Determine the [X, Y] coordinate at the center of the cell enclosing the given text.  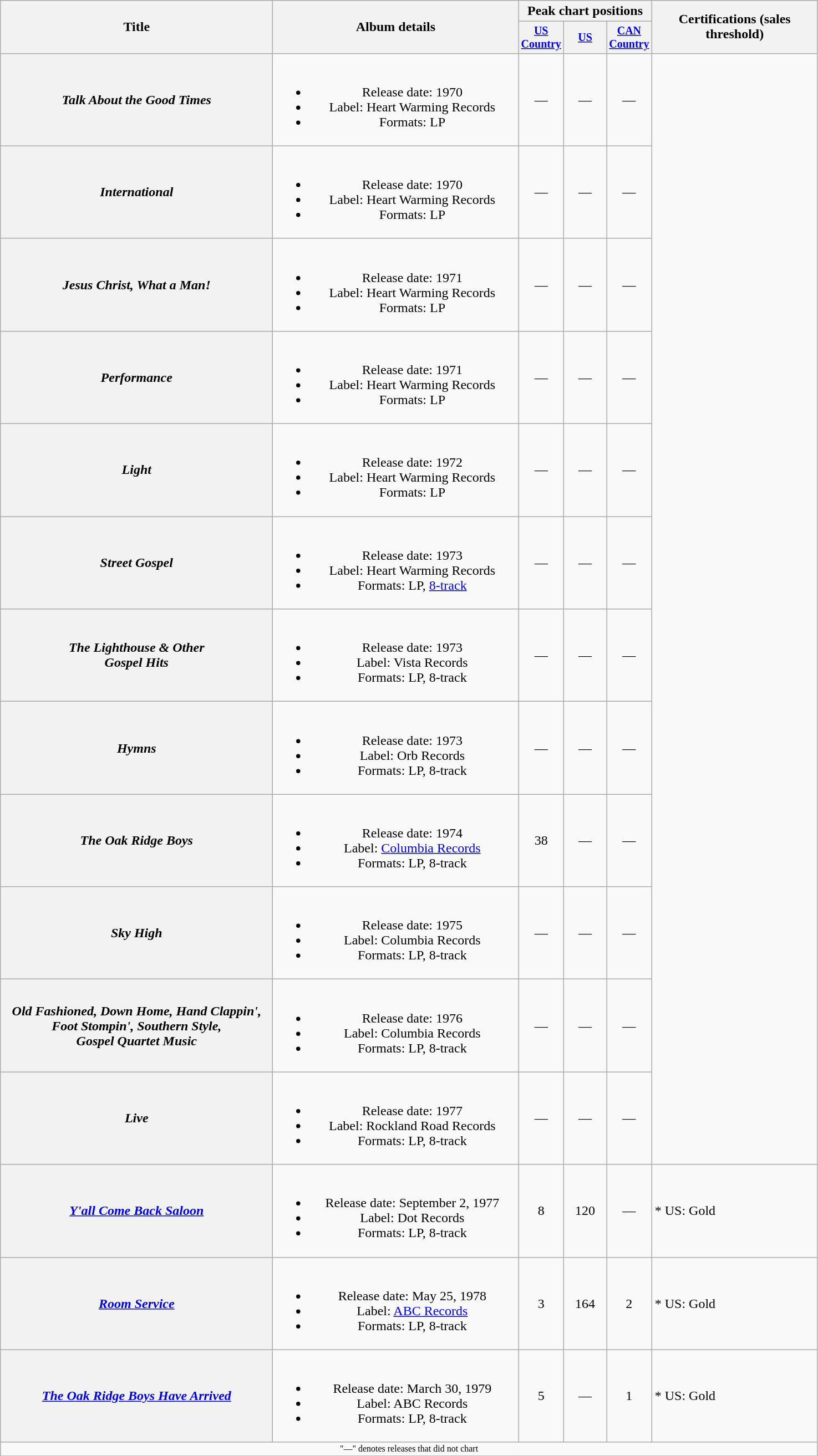
5 [541, 1396]
Title [136, 27]
Release date: 1973Label: Orb RecordsFormats: LP, 8-track [396, 748]
Light [136, 470]
Room Service [136, 1304]
1 [629, 1396]
38 [541, 840]
The Oak Ridge Boys [136, 840]
164 [586, 1304]
2 [629, 1304]
Album details [396, 27]
The Oak Ridge Boys Have Arrived [136, 1396]
Jesus Christ, What a Man! [136, 285]
Sky High [136, 933]
Release date: March 30, 1979Label: ABC RecordsFormats: LP, 8-track [396, 1396]
Y'all Come Back Saloon [136, 1210]
3 [541, 1304]
Release date: September 2, 1977Label: Dot RecordsFormats: LP, 8-track [396, 1210]
Release date: 1972Label: Heart Warming RecordsFormats: LP [396, 470]
Certifications (sales threshold) [734, 27]
International [136, 192]
The Lighthouse & OtherGospel Hits [136, 655]
Street Gospel [136, 563]
Release date: 1974Label: Columbia RecordsFormats: LP, 8-track [396, 840]
CAN Country [629, 38]
Talk About the Good Times [136, 100]
Release date: 1975Label: Columbia RecordsFormats: LP, 8-track [396, 933]
Release date: 1973Label: Heart Warming RecordsFormats: LP, 8-track [396, 563]
Release date: May 25, 1978Label: ABC RecordsFormats: LP, 8-track [396, 1304]
Performance [136, 377]
"—" denotes releases that did not chart [409, 1449]
US [586, 38]
120 [586, 1210]
Peak chart positions [585, 11]
8 [541, 1210]
Old Fashioned, Down Home, Hand Clappin',Foot Stompin', Southern Style,Gospel Quartet Music [136, 1025]
Live [136, 1118]
Release date: 1976Label: Columbia RecordsFormats: LP, 8-track [396, 1025]
Hymns [136, 748]
Release date: 1973Label: Vista RecordsFormats: LP, 8-track [396, 655]
US Country [541, 38]
Release date: 1977Label: Rockland Road RecordsFormats: LP, 8-track [396, 1118]
